Identify which cell holds the provided text, then report its (X, Y) central coordinate. 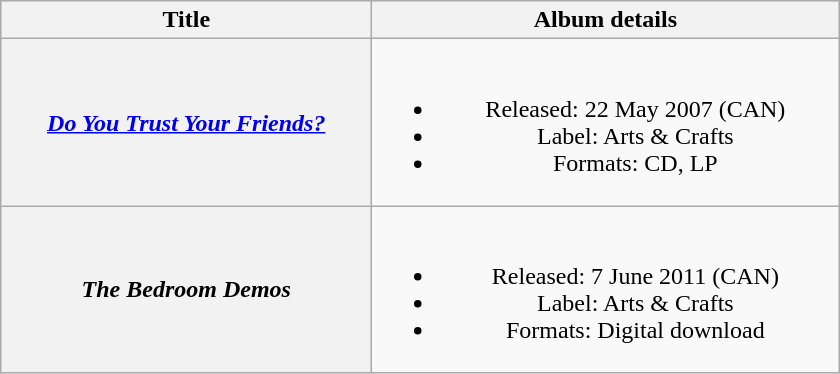
Released: 7 June 2011 (CAN)Label: Arts & CraftsFormats: Digital download (606, 290)
Title (186, 20)
Do You Trust Your Friends? (186, 122)
Album details (606, 20)
The Bedroom Demos (186, 290)
Released: 22 May 2007 (CAN)Label: Arts & CraftsFormats: CD, LP (606, 122)
